Locate the cell with the specified text and output its (x, y) center coordinate. 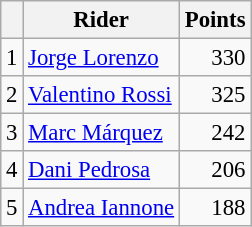
Points (214, 20)
Marc Márquez (102, 133)
1 (12, 58)
206 (214, 170)
330 (214, 58)
325 (214, 95)
Dani Pedrosa (102, 170)
5 (12, 208)
242 (214, 133)
2 (12, 95)
Rider (102, 20)
4 (12, 170)
Jorge Lorenzo (102, 58)
3 (12, 133)
Valentino Rossi (102, 95)
188 (214, 208)
Andrea Iannone (102, 208)
